For the text-containing cell, return its midpoint in [x, y] coordinate format. 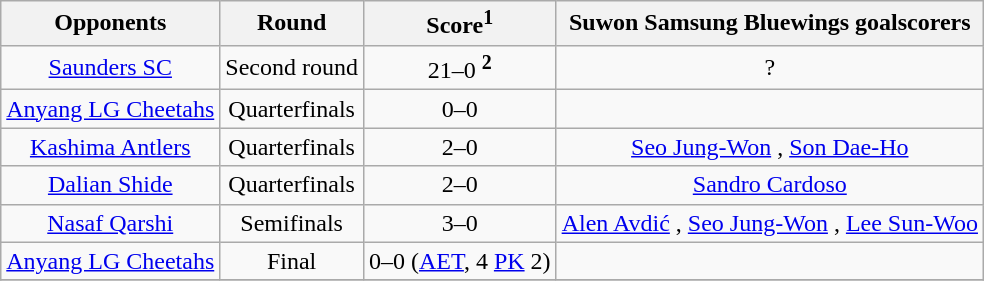
Alen Avdić , Seo Jung-Won , Lee Sun-Woo [770, 223]
Opponents [110, 24]
Seo Jung-Won , Son Dae-Ho [770, 147]
21–0 2 [460, 68]
Semifinals [292, 223]
Sandro Cardoso [770, 185]
Final [292, 261]
Kashima Antlers [110, 147]
Suwon Samsung Bluewings goalscorers [770, 24]
0–0 (AET, 4 PK 2) [460, 261]
Second round [292, 68]
Score1 [460, 24]
Saunders SC [110, 68]
0–0 [460, 109]
? [770, 68]
Round [292, 24]
3–0 [460, 223]
Nasaf Qarshi [110, 223]
Dalian Shide [110, 185]
